Determine the [x, y] coordinate at the center of the cell enclosing the given text.  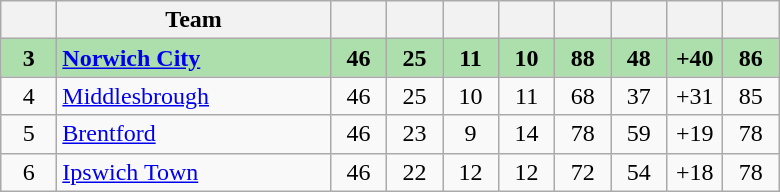
Ipswich Town [194, 172]
+19 [695, 134]
3 [29, 58]
48 [639, 58]
+18 [695, 172]
72 [583, 172]
+40 [695, 58]
Norwich City [194, 58]
59 [639, 134]
23 [414, 134]
4 [29, 96]
22 [414, 172]
+31 [695, 96]
Middlesbrough [194, 96]
54 [639, 172]
37 [639, 96]
6 [29, 172]
68 [583, 96]
Team [194, 20]
5 [29, 134]
9 [470, 134]
88 [583, 58]
86 [751, 58]
85 [751, 96]
Brentford [194, 134]
14 [527, 134]
